Scan for the cell matching the given text and deliver its (X, Y) coordinate at center. 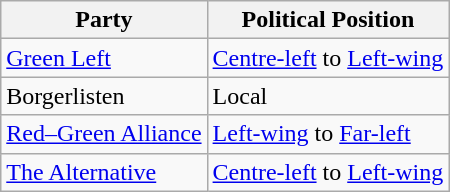
Borgerlisten (104, 96)
Political Position (328, 20)
The Alternative (104, 172)
Party (104, 20)
Red–Green Alliance (104, 134)
Left-wing to Far-left (328, 134)
Green Left (104, 58)
Local (328, 96)
